Search for the cell housing the specified text and yield its (x, y) center coordinate. 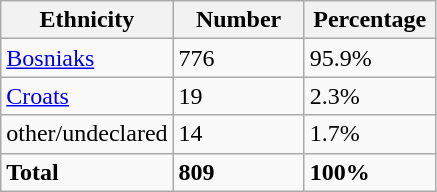
19 (238, 96)
Ethnicity (87, 20)
Percentage (370, 20)
2.3% (370, 96)
other/undeclared (87, 134)
14 (238, 134)
100% (370, 172)
95.9% (370, 58)
Number (238, 20)
Croats (87, 96)
1.7% (370, 134)
Bosniaks (87, 58)
776 (238, 58)
809 (238, 172)
Total (87, 172)
